Scan for the cell matching the given text and deliver its (X, Y) coordinate at center. 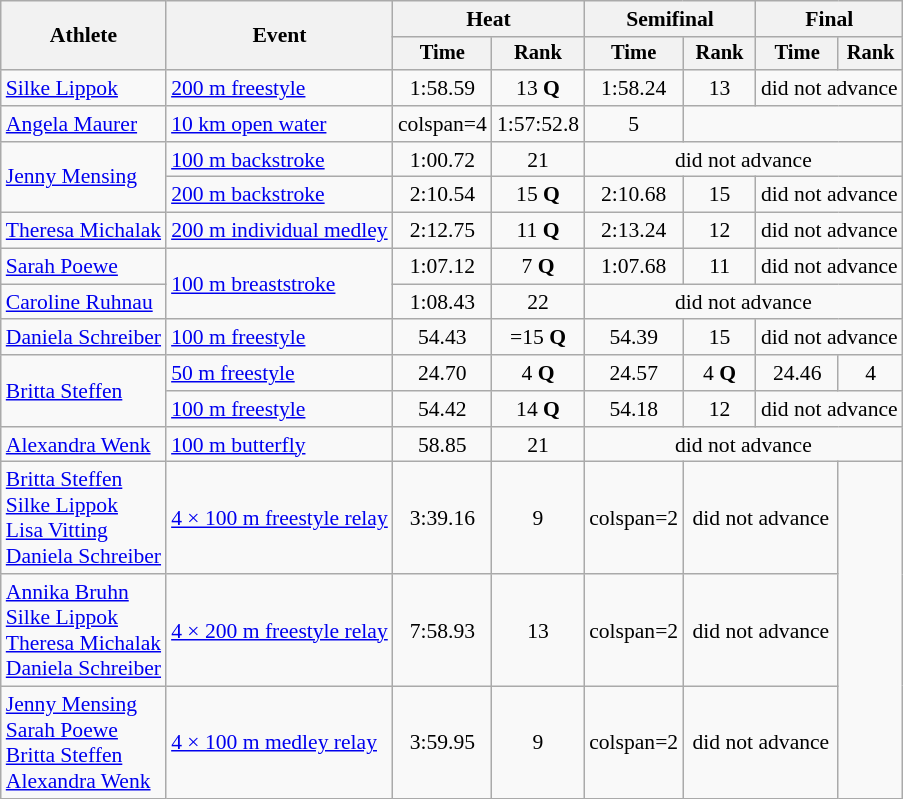
13 Q (538, 88)
Angela Maurer (84, 124)
2:10.54 (442, 195)
1:00.72 (442, 160)
24.57 (634, 373)
7:58.93 (442, 630)
2:12.75 (442, 231)
Jenny MensingSarah PoeweBritta SteffenAlexandra Wenk (84, 743)
1:07.12 (442, 267)
24.70 (442, 373)
10 km open water (280, 124)
Jenny Mensing (84, 178)
4 (870, 373)
Silke Lippok (84, 88)
22 (538, 302)
2:13.24 (634, 231)
4 × 100 m medley relay (280, 743)
2:10.68 (634, 195)
1:57:52.8 (538, 124)
Britta Steffen (84, 390)
Caroline Ruhnau (84, 302)
=15 Q (538, 338)
58.85 (442, 445)
7 Q (538, 267)
100 m butterfly (280, 445)
Heat (488, 19)
4 × 100 m freestyle relay (280, 518)
15 Q (538, 195)
14 Q (538, 409)
Alexandra Wenk (84, 445)
colspan=4 (442, 124)
11 (720, 267)
1:58.24 (634, 88)
Athlete (84, 36)
1:58.59 (442, 88)
Event (280, 36)
200 m backstroke (280, 195)
4 × 200 m freestyle relay (280, 630)
1:08.43 (442, 302)
24.46 (798, 373)
200 m freestyle (280, 88)
Semifinal (670, 19)
54.42 (442, 409)
54.39 (634, 338)
Final (830, 19)
Sarah Poewe (84, 267)
3:39.16 (442, 518)
50 m freestyle (280, 373)
200 m individual medley (280, 231)
11 Q (538, 231)
Theresa Michalak (84, 231)
54.18 (634, 409)
5 (634, 124)
54.43 (442, 338)
Britta SteffenSilke LippokLisa VittingDaniela Schreiber (84, 518)
3:59.95 (442, 743)
1:07.68 (634, 267)
Annika BruhnSilke LippokTheresa MichalakDaniela Schreiber (84, 630)
100 m backstroke (280, 160)
100 m breaststroke (280, 284)
Daniela Schreiber (84, 338)
